Search for the cell housing the specified text and yield its (X, Y) center coordinate. 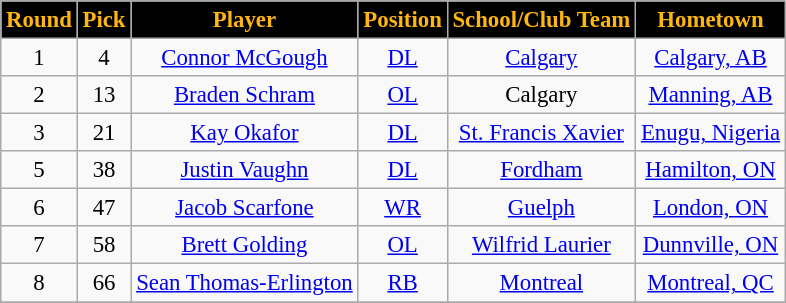
Brett Golding (244, 245)
Montreal, QC (711, 283)
Justin Vaughn (244, 170)
St. Francis Xavier (541, 133)
WR (402, 208)
38 (104, 170)
RB (402, 283)
Braden Schram (244, 95)
Enugu, Nigeria (711, 133)
Position (402, 20)
Pick (104, 20)
4 (104, 58)
Hometown (711, 20)
Round (39, 20)
Kay Okafor (244, 133)
London, ON (711, 208)
6 (39, 208)
47 (104, 208)
2 (39, 95)
Player (244, 20)
Connor McGough (244, 58)
58 (104, 245)
3 (39, 133)
Fordham (541, 170)
Guelph (541, 208)
Manning, AB (711, 95)
Montreal (541, 283)
School/Club Team (541, 20)
21 (104, 133)
1 (39, 58)
66 (104, 283)
Calgary, AB (711, 58)
Hamilton, ON (711, 170)
13 (104, 95)
Sean Thomas-Erlington (244, 283)
Wilfrid Laurier (541, 245)
8 (39, 283)
Dunnville, ON (711, 245)
Jacob Scarfone (244, 208)
7 (39, 245)
5 (39, 170)
